Find where the given text appears and provide that cell's center as (X, Y) coordinate. 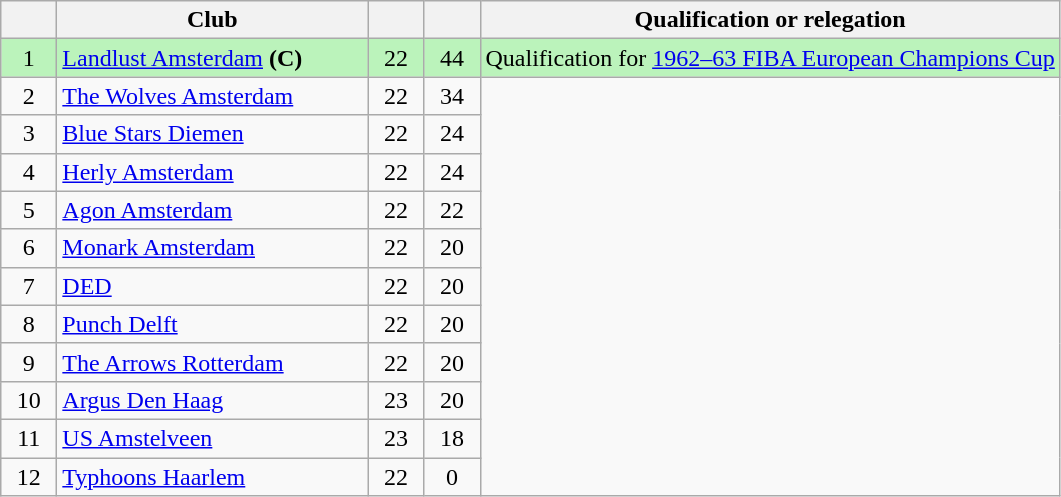
11 (29, 438)
Agon Amsterdam (212, 210)
Qualification for 1962–63 FIBA European Champions Cup (770, 58)
2 (29, 96)
The Wolves Amsterdam (212, 96)
DED (212, 286)
0 (452, 477)
44 (452, 58)
3 (29, 134)
4 (29, 172)
7 (29, 286)
5 (29, 210)
8 (29, 324)
Qualification or relegation (770, 20)
Landlust Amsterdam (C) (212, 58)
9 (29, 362)
10 (29, 400)
12 (29, 477)
Typhoons Haarlem (212, 477)
Punch Delft (212, 324)
18 (452, 438)
Monark Amsterdam (212, 248)
US Amstelveen (212, 438)
Argus Den Haag (212, 400)
Blue Stars Diemen (212, 134)
The Arrows Rotterdam (212, 362)
34 (452, 96)
Herly Amsterdam (212, 172)
1 (29, 58)
Club (212, 20)
6 (29, 248)
